Identify which cell holds the provided text, then report its [X, Y] central coordinate. 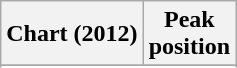
Peakposition [189, 34]
Chart (2012) [72, 34]
